Capture the cell that displays the provided text and extract its (x, y) central coordinate. 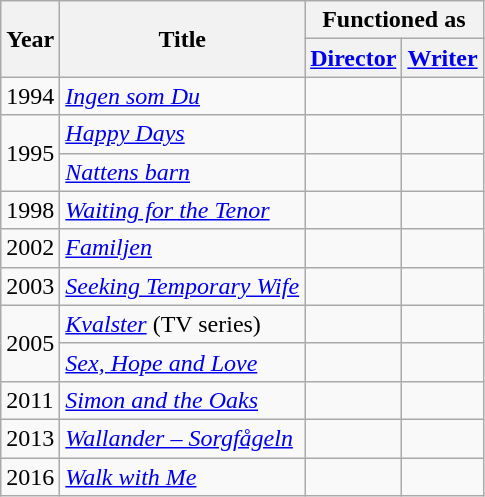
Familjen (182, 248)
2016 (30, 477)
2003 (30, 286)
Functioned as (394, 20)
1998 (30, 210)
Walk with Me (182, 477)
Kvalster (TV series) (182, 324)
Simon and the Oaks (182, 400)
Title (182, 39)
Waiting for the Tenor (182, 210)
2011 (30, 400)
Director (354, 58)
Year (30, 39)
Seeking Temporary Wife (182, 286)
Wallander – Sorgfågeln (182, 438)
1994 (30, 96)
Nattens barn (182, 172)
Writer (442, 58)
2005 (30, 343)
Sex, Hope and Love (182, 362)
Ingen som Du (182, 96)
Happy Days (182, 134)
1995 (30, 153)
2013 (30, 438)
2002 (30, 248)
